Extract the (x, y) coordinate from the center of the cell holding the provided text.  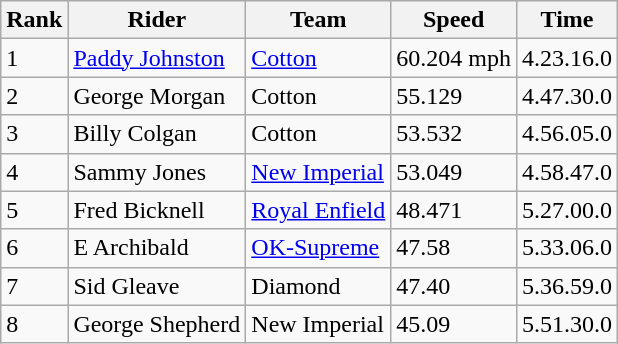
4.47.30.0 (568, 96)
8 (34, 324)
Time (568, 20)
Fred Bicknell (157, 210)
6 (34, 248)
45.09 (454, 324)
53.049 (454, 172)
47.40 (454, 286)
Sid Gleave (157, 286)
2 (34, 96)
E Archibald (157, 248)
60.204 mph (454, 58)
48.471 (454, 210)
Billy Colgan (157, 134)
Sammy Jones (157, 172)
Royal Enfield (318, 210)
4 (34, 172)
George Shepherd (157, 324)
Rider (157, 20)
3 (34, 134)
Speed (454, 20)
Diamond (318, 286)
OK-Supreme (318, 248)
Rank (34, 20)
Paddy Johnston (157, 58)
55.129 (454, 96)
7 (34, 286)
5.33.06.0 (568, 248)
4.23.16.0 (568, 58)
4.58.47.0 (568, 172)
George Morgan (157, 96)
5 (34, 210)
4.56.05.0 (568, 134)
Team (318, 20)
1 (34, 58)
5.51.30.0 (568, 324)
53.532 (454, 134)
47.58 (454, 248)
5.27.00.0 (568, 210)
5.36.59.0 (568, 286)
